Provide the (x, y) coordinate of the cell's center where the given text is located.  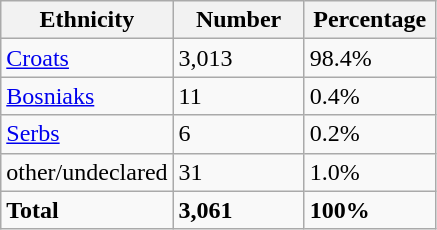
1.0% (370, 172)
100% (370, 210)
6 (238, 134)
Total (87, 210)
Ethnicity (87, 20)
Percentage (370, 20)
31 (238, 172)
Bosniaks (87, 96)
Number (238, 20)
11 (238, 96)
3,013 (238, 58)
Serbs (87, 134)
Croats (87, 58)
0.4% (370, 96)
3,061 (238, 210)
other/undeclared (87, 172)
0.2% (370, 134)
98.4% (370, 58)
